Scan for the cell matching the given text and deliver its [X, Y] coordinate at center. 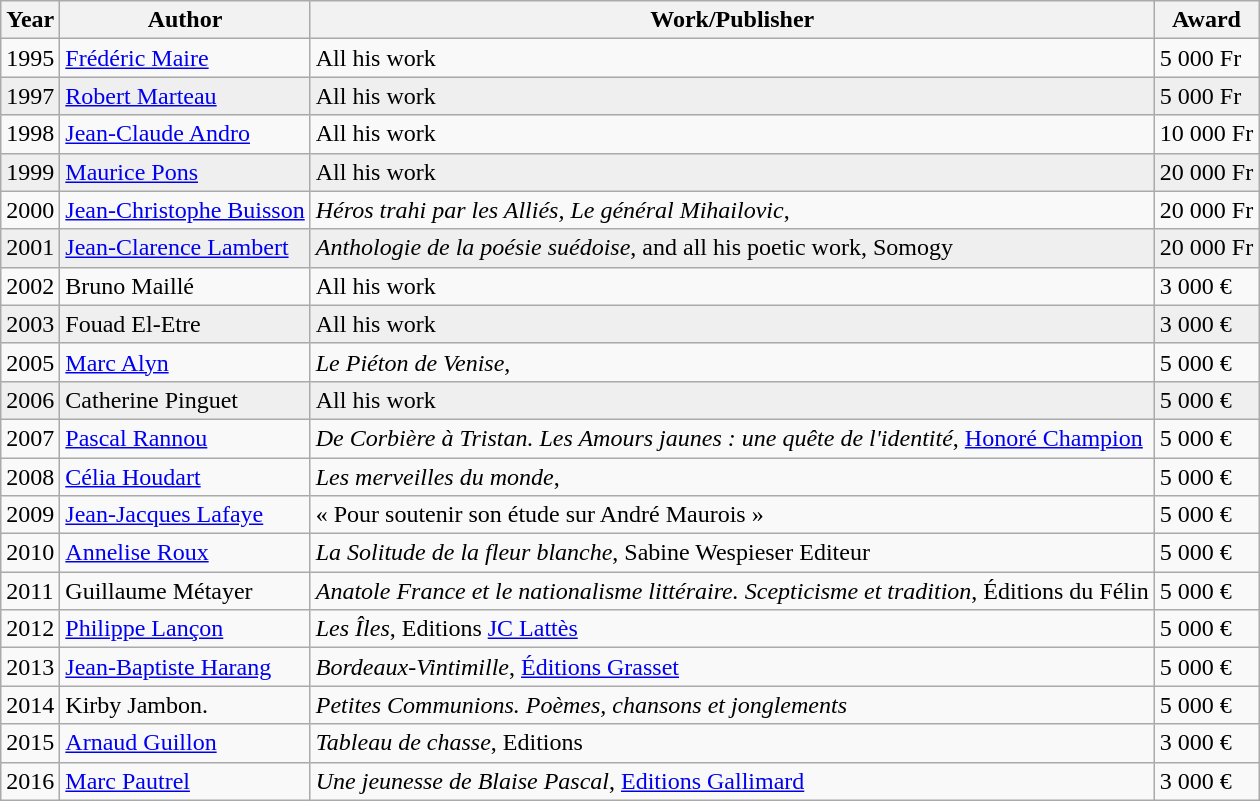
1998 [30, 134]
Kirby Jambon. [185, 705]
2009 [30, 515]
2015 [30, 743]
Tableau de chasse, Editions [732, 743]
2011 [30, 591]
Marc Pautrel [185, 781]
Fouad El-Etre [185, 324]
2012 [30, 629]
2007 [30, 438]
Célia Houdart [185, 477]
2000 [30, 210]
Author [185, 20]
Anatole France et le nationalisme littéraire. Scepticisme et tradition, Éditions du Félin [732, 591]
Les Îles, Editions JC Lattès [732, 629]
Anthologie de la poésie suédoise, and all his poetic work, Somogy [732, 248]
Jean-Claude Andro [185, 134]
10 000 Fr [1206, 134]
Year [30, 20]
Bruno Maillé [185, 286]
2002 [30, 286]
2001 [30, 248]
Annelise Roux [185, 553]
Pascal Rannou [185, 438]
2010 [30, 553]
Petites Communions. Poèmes, chansons et jonglements [732, 705]
Maurice Pons [185, 172]
La Solitude de la fleur blanche, Sabine Wespieser Editeur [732, 553]
Le Piéton de Venise, [732, 362]
2003 [30, 324]
1995 [30, 58]
« Pour soutenir son étude sur André Maurois » [732, 515]
Une jeunesse de Blaise Pascal, Editions Gallimard [732, 781]
Jean-Jacques Lafaye [185, 515]
Catherine Pinguet [185, 400]
Guillaume Métayer [185, 591]
Jean-Christophe Buisson [185, 210]
Bordeaux-Vintimille, Éditions Grasset [732, 667]
Philippe Lançon [185, 629]
1999 [30, 172]
Jean-Clarence Lambert [185, 248]
2014 [30, 705]
Les merveilles du monde, [732, 477]
2006 [30, 400]
Work/Publisher [732, 20]
Jean-Baptiste Harang [185, 667]
Arnaud Guillon [185, 743]
2013 [30, 667]
Héros trahi par les Alliés, Le général Mihailovic, [732, 210]
2005 [30, 362]
De Corbière à Tristan. Les Amours jaunes : une quête de l'identité, Honoré Champion [732, 438]
1997 [30, 96]
Award [1206, 20]
Marc Alyn [185, 362]
Frédéric Maire [185, 58]
Robert Marteau [185, 96]
2008 [30, 477]
2016 [30, 781]
